Determine the (X, Y) coordinate at the center of the cell enclosing the given text.  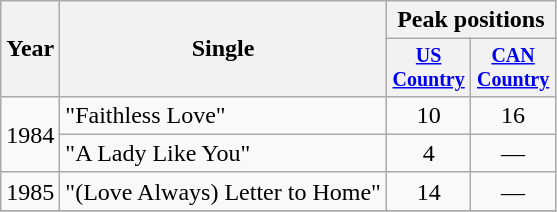
"A Lady Like You" (224, 153)
Single (224, 49)
14 (428, 191)
1985 (30, 191)
Peak positions (470, 20)
Year (30, 49)
1984 (30, 134)
"(Love Always) Letter to Home" (224, 191)
"Faithless Love" (224, 115)
16 (513, 115)
CAN Country (513, 68)
4 (428, 153)
10 (428, 115)
US Country (428, 68)
